Return (x, y) of the center of cell containing provided text 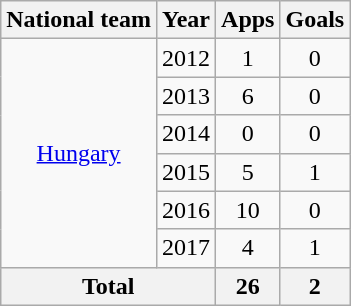
Goals (315, 20)
Apps (248, 20)
6 (248, 96)
2014 (186, 134)
10 (248, 210)
2013 (186, 96)
2015 (186, 172)
Total (108, 286)
5 (248, 172)
2 (315, 286)
2012 (186, 58)
26 (248, 286)
Year (186, 20)
2017 (186, 248)
Hungary (79, 153)
4 (248, 248)
2016 (186, 210)
National team (79, 20)
